Output the (X, Y) coordinate of the center of the cell containing the given text.  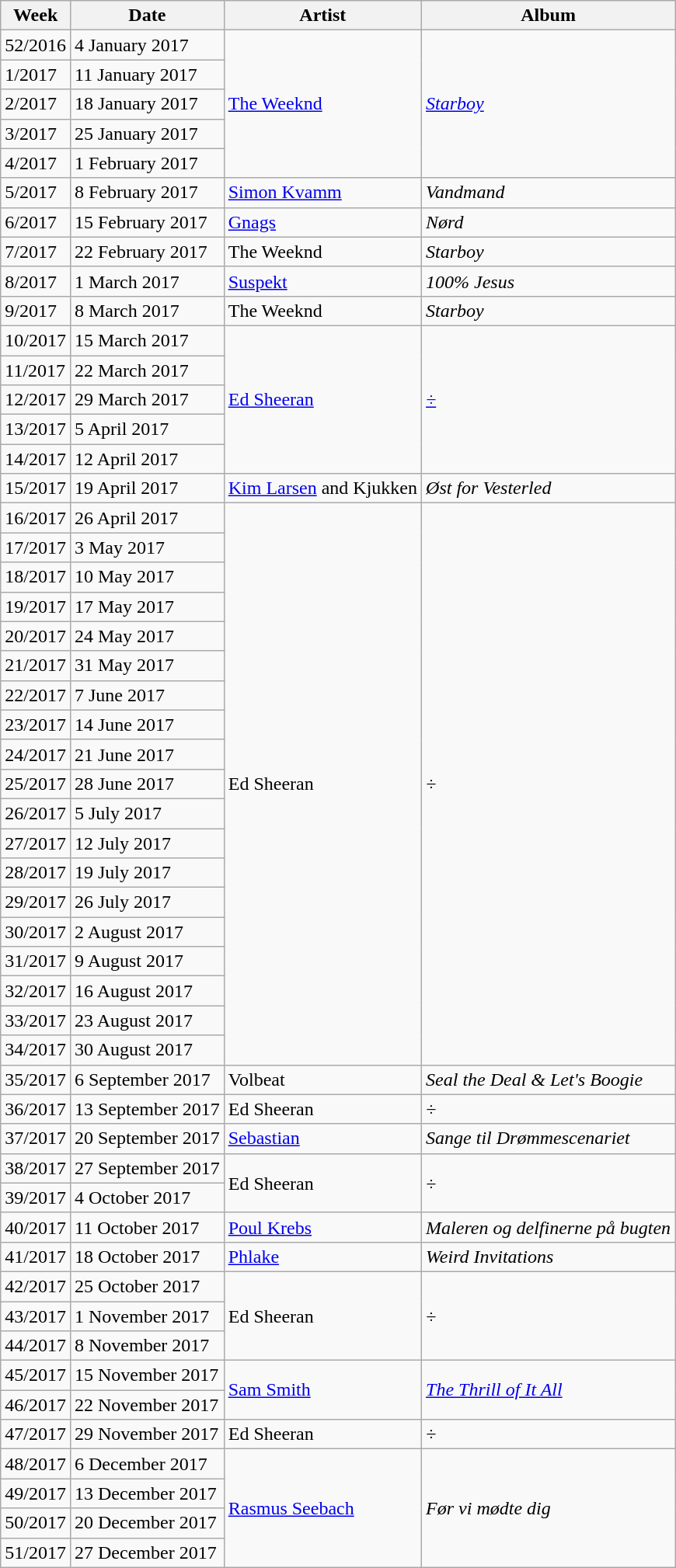
Sebastian (322, 1139)
22 March 2017 (147, 370)
27 December 2017 (147, 1552)
Seal the Deal & Let's Boogie (549, 1080)
42/2017 (36, 1286)
13/2017 (36, 429)
9 August 2017 (147, 961)
15 March 2017 (147, 340)
22 November 2017 (147, 1405)
12/2017 (36, 400)
4 January 2017 (147, 45)
29 March 2017 (147, 400)
4 October 2017 (147, 1198)
Weird Invitations (549, 1257)
33/2017 (36, 1020)
26/2017 (36, 813)
23 August 2017 (147, 1020)
26 July 2017 (147, 902)
1/2017 (36, 75)
6 September 2017 (147, 1080)
12 July 2017 (147, 843)
40/2017 (36, 1227)
7/2017 (36, 252)
19 July 2017 (147, 873)
3/2017 (36, 134)
20/2017 (36, 636)
3 May 2017 (147, 548)
5 April 2017 (147, 429)
Poul Krebs (322, 1227)
46/2017 (36, 1405)
27/2017 (36, 843)
11/2017 (36, 370)
8/2017 (36, 281)
25 January 2017 (147, 134)
22/2017 (36, 695)
11 January 2017 (147, 75)
49/2017 (36, 1493)
Sange til Drømmescenariet (549, 1139)
5/2017 (36, 193)
1 November 2017 (147, 1316)
30/2017 (36, 932)
Øst for Vesterled (549, 488)
16 August 2017 (147, 991)
39/2017 (36, 1198)
14/2017 (36, 459)
24/2017 (36, 754)
11 October 2017 (147, 1227)
2/2017 (36, 104)
30 August 2017 (147, 1050)
21 June 2017 (147, 754)
8 February 2017 (147, 193)
19/2017 (36, 607)
13 December 2017 (147, 1493)
47/2017 (36, 1434)
Artist (322, 16)
10/2017 (36, 340)
25/2017 (36, 784)
31/2017 (36, 961)
1 March 2017 (147, 281)
28 June 2017 (147, 784)
21/2017 (36, 666)
Nørd (549, 222)
34/2017 (36, 1050)
31 May 2017 (147, 666)
12 April 2017 (147, 459)
Rasmus Seebach (322, 1508)
8 November 2017 (147, 1346)
6 December 2017 (147, 1464)
Suspekt (322, 281)
Gnags (322, 222)
37/2017 (36, 1139)
29/2017 (36, 902)
Vandmand (549, 193)
13 September 2017 (147, 1109)
10 May 2017 (147, 577)
43/2017 (36, 1316)
36/2017 (36, 1109)
Før vi mødte dig (549, 1508)
20 December 2017 (147, 1523)
Simon Kvamm (322, 193)
20 September 2017 (147, 1139)
23/2017 (36, 725)
51/2017 (36, 1552)
Phlake (322, 1257)
48/2017 (36, 1464)
19 April 2017 (147, 488)
26 April 2017 (147, 518)
22 February 2017 (147, 252)
41/2017 (36, 1257)
Sam Smith (322, 1390)
15/2017 (36, 488)
35/2017 (36, 1080)
24 May 2017 (147, 636)
2 August 2017 (147, 932)
15 November 2017 (147, 1375)
17 May 2017 (147, 607)
44/2017 (36, 1346)
6/2017 (36, 222)
7 June 2017 (147, 695)
8 March 2017 (147, 311)
28/2017 (36, 873)
17/2017 (36, 548)
The Thrill of It All (549, 1390)
1 February 2017 (147, 163)
25 October 2017 (147, 1286)
4/2017 (36, 163)
15 February 2017 (147, 222)
45/2017 (36, 1375)
50/2017 (36, 1523)
52/2016 (36, 45)
Week (36, 16)
18 October 2017 (147, 1257)
Date (147, 16)
Kim Larsen and Kjukken (322, 488)
16/2017 (36, 518)
9/2017 (36, 311)
32/2017 (36, 991)
Maleren og delfinerne på bugten (549, 1227)
Volbeat (322, 1080)
5 July 2017 (147, 813)
Album (549, 16)
38/2017 (36, 1168)
29 November 2017 (147, 1434)
14 June 2017 (147, 725)
27 September 2017 (147, 1168)
100% Jesus (549, 281)
18/2017 (36, 577)
18 January 2017 (147, 104)
